For the text-containing cell, return its midpoint in (X, Y) coordinate format. 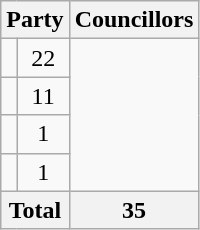
35 (134, 210)
Total (35, 210)
22 (43, 58)
11 (43, 96)
Councillors (134, 20)
Party (35, 20)
